Output the (X, Y) coordinate of the center of the cell containing the given text.  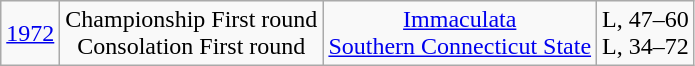
L, 47–60L, 34–72 (646, 34)
ImmaculataSouthern Connecticut State (460, 34)
1972 (30, 34)
Championship First roundConsolation First round (192, 34)
